Search for the cell housing the specified text and yield its (x, y) center coordinate. 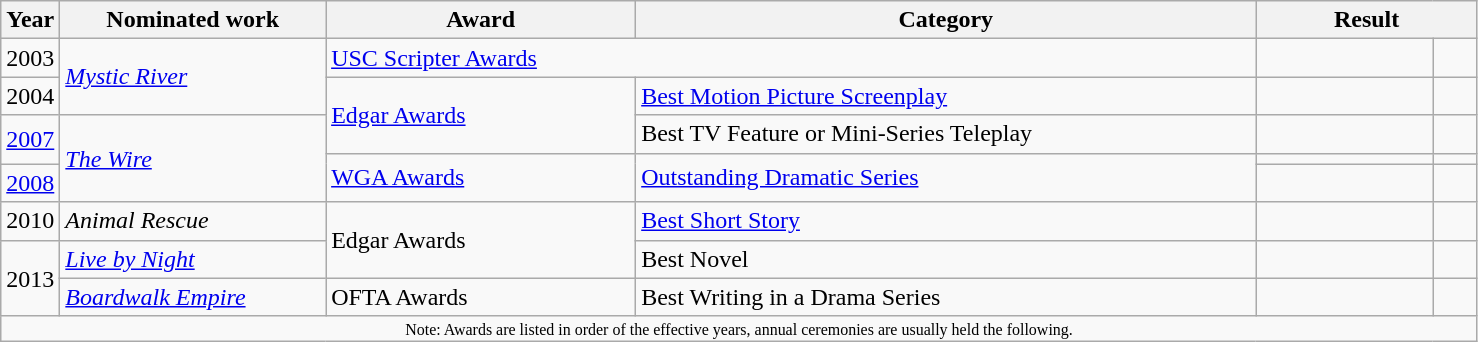
Best Short Story (946, 221)
Live by Night (193, 259)
Boardwalk Empire (193, 297)
2013 (30, 278)
2007 (30, 140)
Mystic River (193, 77)
Nominated work (193, 20)
Category (946, 20)
Best Motion Picture Screenplay (946, 96)
Award (481, 20)
2008 (30, 183)
The Wire (193, 158)
Result (1366, 20)
2003 (30, 58)
Year (30, 20)
WGA Awards (481, 178)
Best Novel (946, 259)
Note: Awards are listed in order of the effective years, annual ceremonies are usually held the following. (740, 328)
2010 (30, 221)
USC Scripter Awards (791, 58)
OFTA Awards (481, 297)
Best TV Feature or Mini-Series Teleplay (946, 134)
Outstanding Dramatic Series (946, 178)
2004 (30, 96)
Best Writing in a Drama Series (946, 297)
Animal Rescue (193, 221)
